Find where the given text appears and provide that cell's center as [x, y] coordinate. 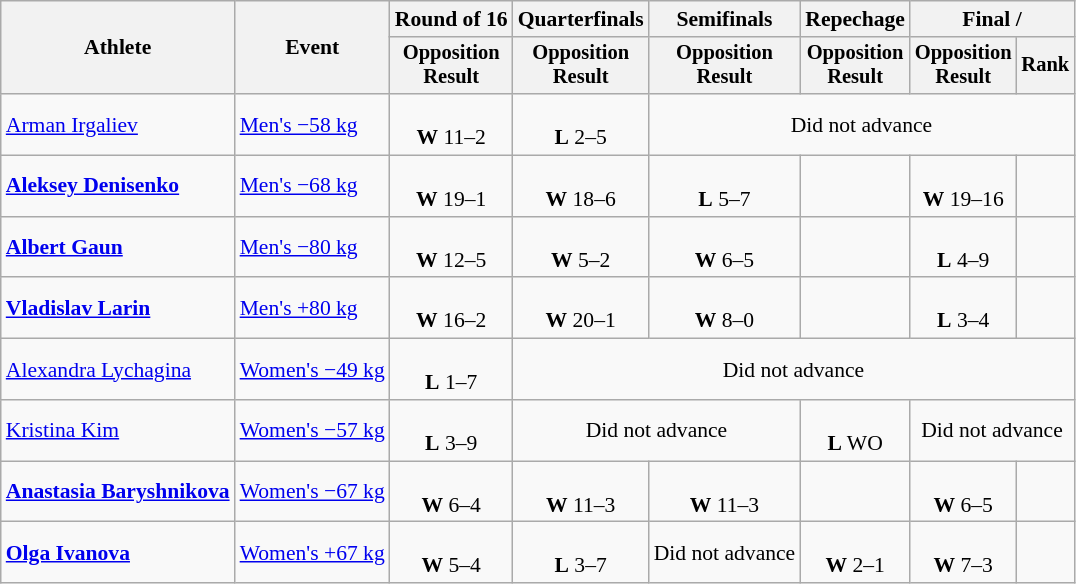
Men's −80 kg [312, 248]
Round of 16 [452, 19]
L 4–9 [964, 248]
Albert Gaun [118, 248]
Arman Irgaliev [118, 124]
Women's +67 kg [312, 552]
Women's −49 kg [312, 370]
L 2–5 [581, 124]
Olga Ivanova [118, 552]
Quarterfinals [581, 19]
W 20–1 [581, 308]
W 5–4 [452, 552]
L 3–4 [964, 308]
W 6–4 [452, 492]
W 19–1 [452, 186]
Men's −58 kg [312, 124]
W 11–2 [452, 124]
Women's −57 kg [312, 430]
Semifinals [725, 19]
W 5–2 [581, 248]
W 2–1 [855, 552]
Men's +80 kg [312, 308]
Final / [992, 19]
W 19–16 [964, 186]
Kristina Kim [118, 430]
L 5–7 [725, 186]
L 3–7 [581, 552]
W 8–0 [725, 308]
W 16–2 [452, 308]
Repechage [855, 19]
Athlete [118, 48]
Aleksey Denisenko [118, 186]
Anastasia Baryshnikova [118, 492]
W 12–5 [452, 248]
Men's −68 kg [312, 186]
Vladislav Larin [118, 308]
W 7–3 [964, 552]
L 3–9 [452, 430]
Rank [1046, 66]
Alexandra Lychagina [118, 370]
W 18–6 [581, 186]
Event [312, 48]
L 1–7 [452, 370]
L WO [855, 430]
Women's −67 kg [312, 492]
